Return [x, y] of the center of cell containing provided text 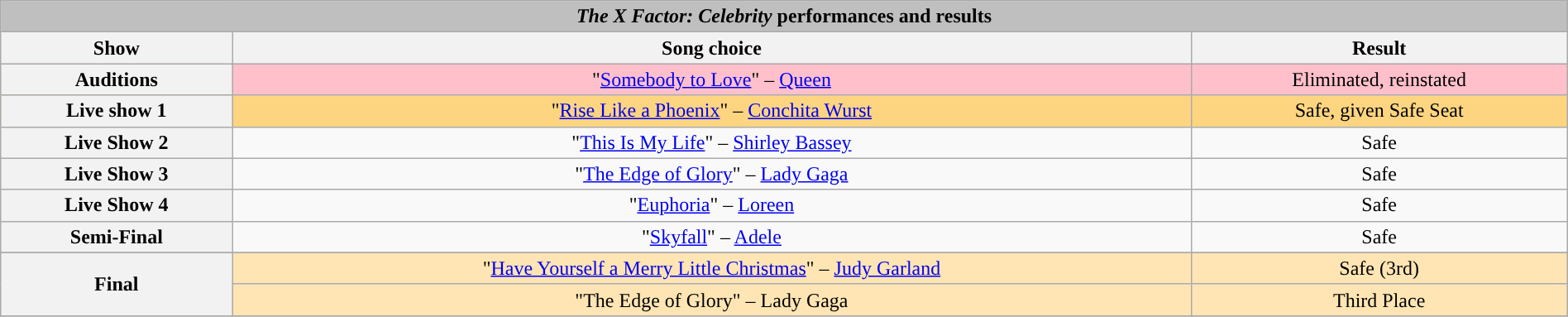
"Somebody to Love" – Queen [711, 79]
Live show 1 [117, 111]
Live Show 3 [117, 174]
Auditions [117, 79]
"Skyfall" – Adele [711, 237]
Live Show 2 [117, 142]
"Rise Like a Phoenix" – Conchita Wurst [711, 111]
Final [117, 284]
The X Factor: Celebrity performances and results [784, 17]
Semi-Final [117, 237]
Safe (3rd) [1379, 268]
Show [117, 48]
Safe, given Safe Seat [1379, 111]
Result [1379, 48]
"Have Yourself a Merry Little Christmas" – Judy Garland [711, 268]
Third Place [1379, 300]
Song choice [711, 48]
Eliminated, reinstated [1379, 79]
"This Is My Life" – Shirley Bassey [711, 142]
"Euphoria" – Loreen [711, 205]
Live Show 4 [117, 205]
